Output the [X, Y] coordinate of the center of the cell containing the given text.  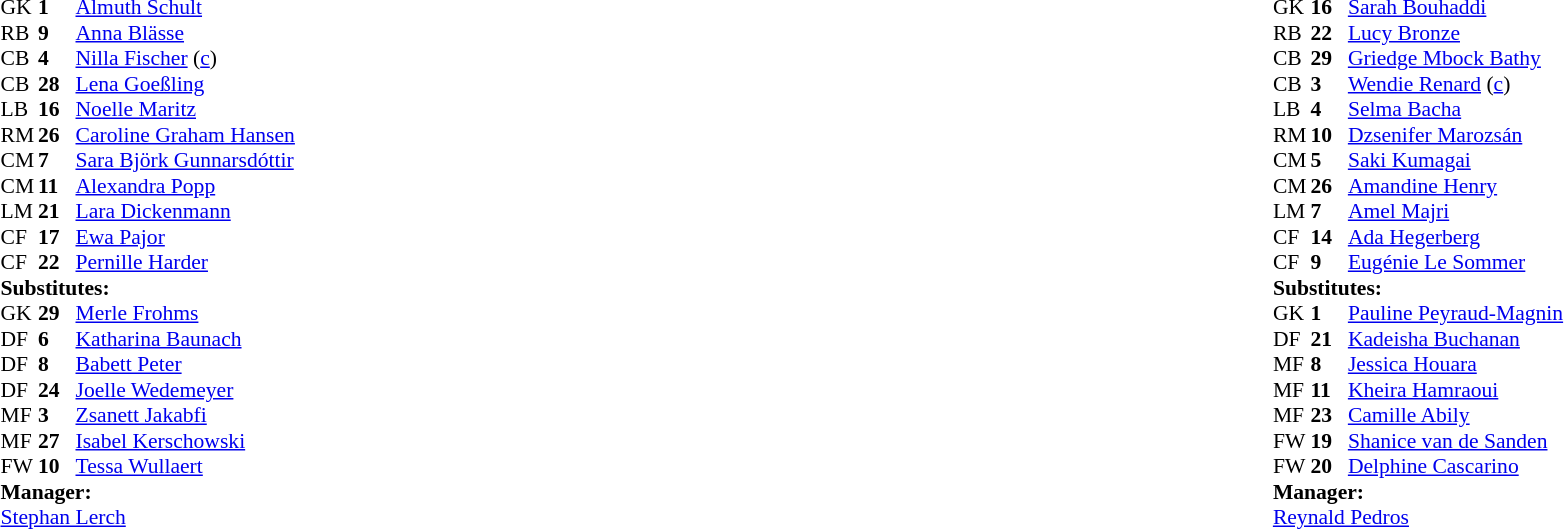
28 [57, 84]
Nilla Fischer (c) [186, 59]
Delphine Cascarino [1456, 467]
Joelle Wedemeyer [186, 390]
27 [57, 441]
Selma Bacha [1456, 109]
Jessica Houara [1456, 365]
Kheira Hamraoui [1456, 390]
1 [1329, 313]
5 [1329, 161]
Lena Goeßling [186, 84]
19 [1329, 441]
24 [57, 390]
Caroline Graham Hansen [186, 135]
Babett Peter [186, 365]
Dzsenifer Marozsán [1456, 135]
Noelle Maritz [186, 109]
Tessa Wullaert [186, 467]
Anna Blässe [186, 33]
Merle Frohms [186, 313]
Isabel Kerschowski [186, 441]
Lara Dickenmann [186, 211]
Pauline Peyraud-Magnin [1456, 313]
20 [1329, 467]
Ada Hegerberg [1456, 237]
6 [57, 339]
16 [57, 109]
Lucy Bronze [1456, 33]
Amandine Henry [1456, 186]
Ewa Pajor [186, 237]
Griedge Mbock Bathy [1456, 59]
23 [1329, 415]
Camille Abily [1456, 415]
Pernille Harder [186, 263]
Shanice van de Sanden [1456, 441]
Eugénie Le Sommer [1456, 263]
Katharina Baunach [186, 339]
Wendie Renard (c) [1456, 84]
Kadeisha Buchanan [1456, 339]
Saki Kumagai [1456, 161]
Sara Björk Gunnarsdóttir [186, 161]
Zsanett Jakabfi [186, 415]
Amel Majri [1456, 211]
Alexandra Popp [186, 186]
14 [1329, 237]
17 [57, 237]
